From the cell containing the given text, extract its center point as [x, y] coordinate. 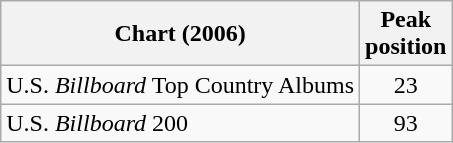
Peakposition [406, 34]
U.S. Billboard Top Country Albums [180, 85]
23 [406, 85]
93 [406, 123]
Chart (2006) [180, 34]
U.S. Billboard 200 [180, 123]
